Return the [x, y] coordinate for the center point of the cell that contains the specified text.  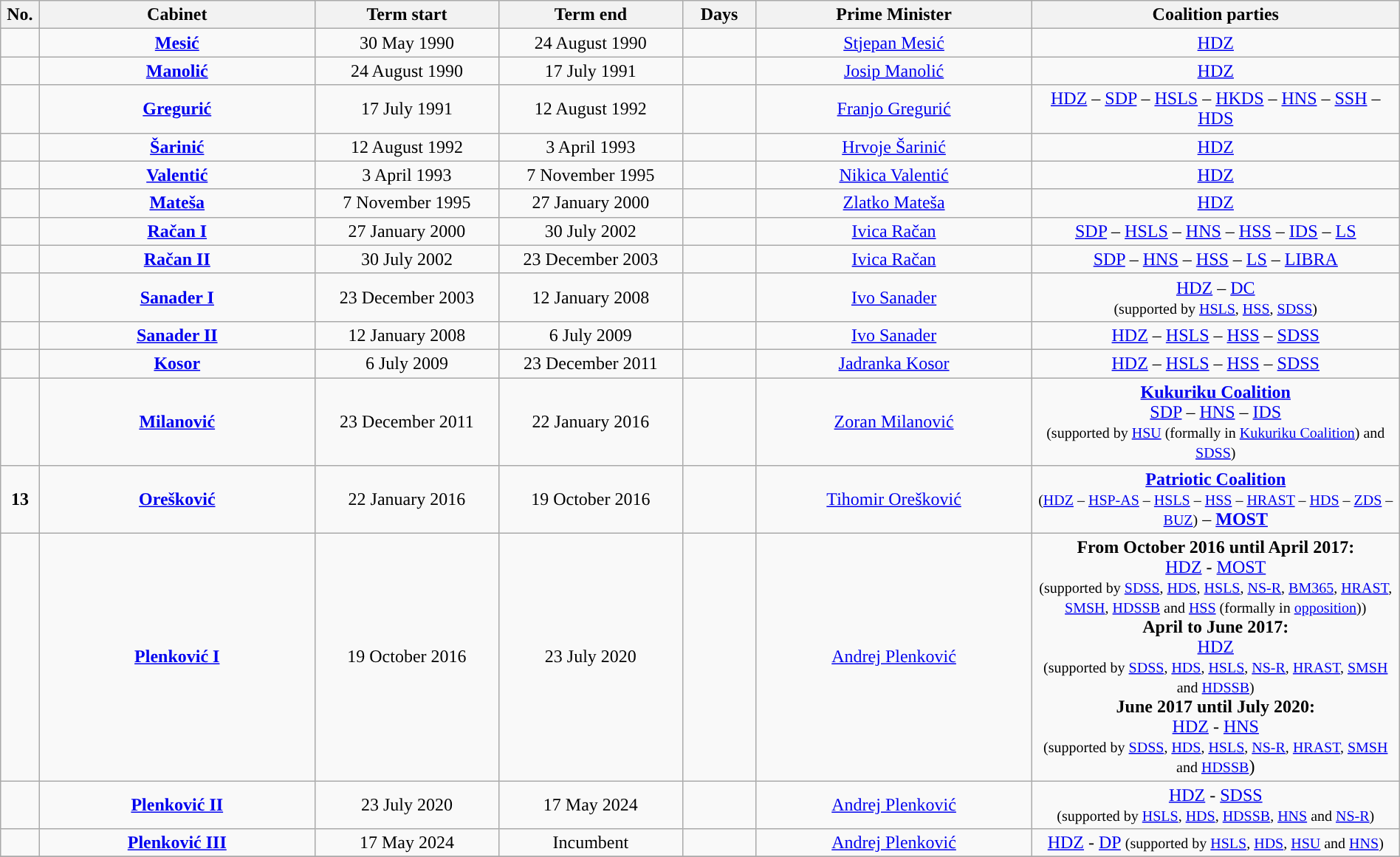
Hrvoje Šarinić [893, 147]
Jadranka Kosor [893, 363]
Sanader II [177, 335]
Orešković [177, 500]
Stjepan Mesić [893, 43]
Kosor [177, 363]
SDP – HSLS – HNS – HSS – IDS – LS [1215, 231]
Kukuriku Coalition SDP – HNS – IDS(supported by HSU (formally in Kukuriku Coalition) and SDSS) [1215, 422]
Manolić [177, 71]
SDP – HNS – HSS – LS – LIBRA [1215, 259]
Franjo Gregurić [893, 109]
HDZ – DC(supported by HSLS, HSS, SDSS) [1215, 297]
Patriotic Coalition(HDZ – HSP-AS – HSLS – HSS – HRAST – HDS – ZDS – BUZ) – MOST [1215, 500]
HDZ - SDSS(supported by HSLS, HDS, HDSSB, HNS and NS-R) [1215, 805]
HDZ - DP (supported by HSLS, HDS, HSU and HNS) [1215, 843]
Zoran Milanović [893, 422]
Račan I [177, 231]
13 [20, 500]
Term start [406, 15]
Valentić [177, 175]
Days [719, 15]
Plenković III [177, 843]
Sanader I [177, 297]
30 May 1990 [406, 43]
Šarinić [177, 147]
Coalition parties [1215, 15]
No. [20, 15]
Josip Manolić [893, 71]
Mesić [177, 43]
Mateša [177, 203]
HDZ – SDP – HSLS – HKDS – HNS – SSH – HDS [1215, 109]
Gregurić [177, 109]
Term end [591, 15]
Tihomir Orešković [893, 500]
Nikica Valentić [893, 175]
Račan II [177, 259]
Cabinet [177, 15]
Prime Minister [893, 15]
Milanović [177, 422]
Incumbent [591, 843]
Plenković I [177, 657]
Zlatko Mateša [893, 203]
Plenković II [177, 805]
